Extract the (X, Y) coordinate from the center of the cell holding the provided text.  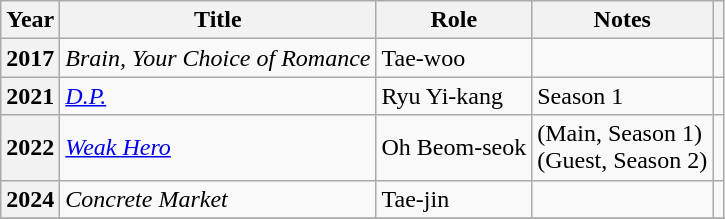
Concrete Market (218, 199)
Season 1 (622, 96)
Ryu Yi-kang (454, 96)
Role (454, 20)
Brain, Your Choice of Romance (218, 58)
Weak Hero (218, 148)
2017 (30, 58)
Year (30, 20)
Title (218, 20)
2024 (30, 199)
Tae-woo (454, 58)
(Main, Season 1)(Guest, Season 2) (622, 148)
Tae-jin (454, 199)
Oh Beom-seok (454, 148)
2022 (30, 148)
D.P. (218, 96)
2021 (30, 96)
Notes (622, 20)
